Pinpoint the cell where the given text exists, returning its (x, y) midpoint coordinate. 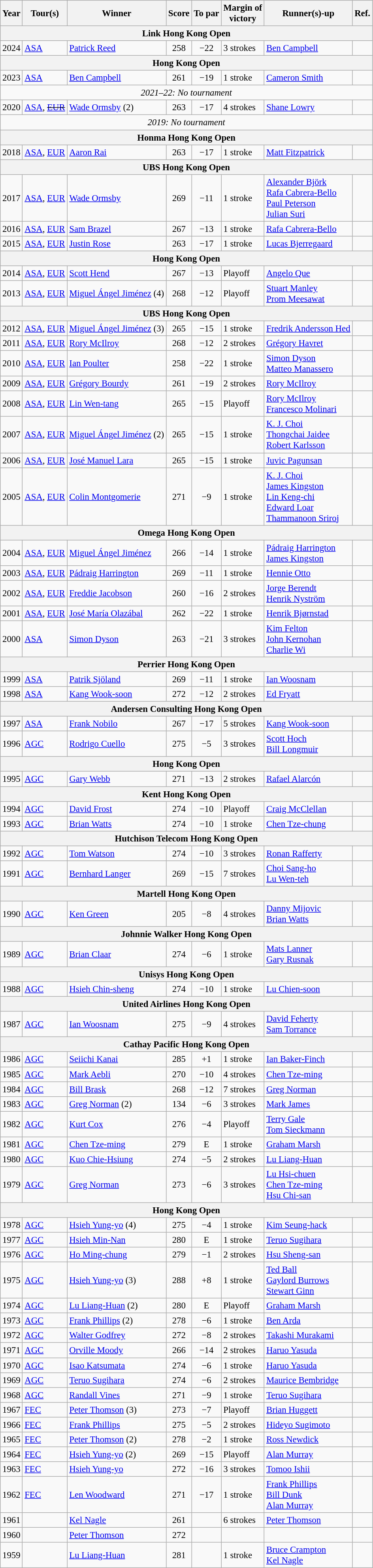
Hideyo Sugimoto (308, 1425)
2007 (11, 435)
1965 (11, 1440)
1977 (11, 1240)
Patrick Reed (117, 48)
Brian Claar (117, 954)
1994 (11, 809)
1995 (11, 779)
2019: No tournament (186, 122)
Year (11, 13)
Kent Hong Kong Open (186, 794)
Greg Norman (2) (117, 1104)
Rory McIlroy Francesco Molinari (308, 404)
2015 (11, 244)
2003 (11, 573)
Miguel Ángel Jiménez (2) (117, 435)
Miguel Ángel Jiménez (4) (117, 293)
1982 (11, 1124)
2018 (11, 152)
Jorge Berendt Henrik Nyström (308, 593)
Brian Watts (117, 824)
Pádraig Harrington James Kingston (308, 553)
1976 (11, 1255)
270 (179, 1074)
Runner(s)-up (308, 13)
Hsu Sheng-san (308, 1255)
Link Hong Kong Open (186, 34)
Ken Green (117, 914)
1963 (11, 1469)
Hsieh Min-Nan (117, 1240)
1993 (11, 824)
Gary Webb (117, 779)
Rodrigo Cuello (117, 744)
To par (206, 13)
Bill Brask (117, 1089)
Hsieh Yung-yo (4) (117, 1225)
Ted Ball Gaylord Burrows Stewart Ginn (308, 1280)
2008 (11, 404)
2001 (11, 614)
2011 (11, 343)
Wade Ormsby (2) (117, 108)
1969 (11, 1380)
Hsieh Yung-yo (117, 1469)
Bruce Crampton Kel Nagle (308, 1555)
1971 (11, 1350)
Takashi Murakami (308, 1336)
2000 (11, 639)
Colin Montgomerie (117, 497)
Kurt Cox (117, 1124)
Ed Fryatt (308, 694)
1985 (11, 1074)
Andersen Consulting Hong Kong Open (186, 709)
2021–22: No tournament (186, 93)
Ian Poulter (117, 363)
Omega Hong Kong Open (186, 533)
Craig McClellan (308, 809)
Simon Dyson (117, 639)
Scott Hoch Bill Longmuir (308, 744)
1962 (11, 1495)
Peter Thomson (3) (117, 1410)
Fredrik Andersson Hed (308, 329)
Peter Thomson (2) (117, 1440)
1989 (11, 954)
Ho Ming-chung (117, 1255)
Score (179, 13)
Miguel Ángel Jiménez (117, 553)
Frank Phillips Bill Dunk Alan Murray (308, 1495)
−2 (206, 1440)
2016 (11, 229)
288 (179, 1280)
1959 (11, 1555)
2009 (11, 384)
5 strokes (243, 724)
1967 (11, 1410)
Grégory Havret (308, 343)
1972 (11, 1336)
Freddie Jacobson (117, 593)
+8 (206, 1280)
Kim Felton John Kernohan Charlie Wi (308, 639)
Kuo Chie-Hsiung (117, 1159)
Hennie Otto (308, 573)
−1 (206, 1255)
Mark James (308, 1104)
2005 (11, 497)
134 (179, 1104)
1998 (11, 694)
Patrik Sjöland (117, 680)
José Manuel Lara (117, 460)
Lu Hsi-chuen Chen Tze-ming Hsu Chi-san (308, 1185)
6 strokes (243, 1520)
1991 (11, 874)
Grégory Bourdy (117, 384)
Ben Arda (308, 1321)
Hsieh Chin-sheng (117, 989)
Henrik Bjørnstad (308, 614)
Alan Murray (308, 1454)
Miguel Ángel Jiménez (3) (117, 329)
2020 (11, 108)
Frank Phillips (117, 1425)
José María Olazábal (117, 614)
260 (179, 593)
Juvic Pagunsan (308, 460)
Perrier Hong Kong Open (186, 664)
Randall Vines (117, 1395)
285 (179, 1060)
276 (179, 1124)
1979 (11, 1185)
Justin Rose (117, 244)
Isao Katsumata (117, 1365)
Lin Wen-tang (117, 404)
2004 (11, 553)
1980 (11, 1159)
Ref. (362, 13)
Angelo Que (308, 273)
Hsieh Yung-yo (2) (117, 1454)
Lu Chien-soon (308, 989)
Scott Hend (117, 273)
−21 (206, 639)
1983 (11, 1104)
205 (179, 914)
Seiichi Kanai (117, 1060)
Simon Dyson Matteo Manassero (308, 363)
Danny Mijovic Brian Watts (308, 914)
1996 (11, 744)
Honma Hong Kong Open (186, 137)
1999 (11, 680)
1973 (11, 1321)
Choi Sang-ho Lu Wen-teh (308, 874)
Frank Phillips (2) (117, 1321)
1988 (11, 989)
2023 (11, 78)
Cathay Pacific Hong Kong Open (186, 1045)
Tomoo Ishii (308, 1469)
1984 (11, 1089)
David Feherty Sam Torrance (308, 1024)
K. J. Choi Thongchai Jaidee Robert Karlsson (308, 435)
Chen Tze-chung (308, 824)
Frank Nobilo (117, 724)
Unisys Hong Kong Open (186, 975)
1966 (11, 1425)
1987 (11, 1024)
Rafael Alarcón (308, 779)
1981 (11, 1144)
1968 (11, 1395)
Alexander Björk Rafa Cabrera-Bello Paul Peterson Julian Suri (308, 198)
−7 (206, 1410)
United Airlines Hong Kong Open (186, 1004)
1975 (11, 1280)
1992 (11, 853)
Rafa Cabrera-Bello (308, 229)
Mats Lanner Gary Rusnak (308, 954)
Cameron Smith (308, 78)
Matt Fitzpatrick (308, 152)
2014 (11, 273)
Ronan Rafferty (308, 853)
David Frost (117, 809)
Maurice Bembridge (308, 1380)
Brian Huggett (308, 1410)
281 (179, 1555)
Ian Baker-Finch (308, 1060)
Sam Brazel (117, 229)
262 (179, 614)
Tour(s) (45, 13)
K. J. Choi James Kingston Lin Keng-chi Edward Loar Thammanoon Sriroj (308, 497)
2017 (11, 198)
2010 (11, 363)
2012 (11, 329)
1964 (11, 1454)
Walter Godfrey (117, 1336)
Martell Hong Kong Open (186, 894)
Shane Lowry (308, 108)
Stuart Manley Prom Meesawat (308, 293)
Ross Newdick (308, 1440)
1990 (11, 914)
1978 (11, 1225)
1986 (11, 1060)
Tom Watson (117, 853)
Winner (117, 13)
1961 (11, 1520)
1974 (11, 1306)
Johnnie Walker Hong Kong Open (186, 934)
Len Woodward (117, 1495)
1997 (11, 724)
Hutchison Telecom Hong Kong Open (186, 838)
Bernhard Langer (117, 874)
2024 (11, 48)
Kim Seung-hack (308, 1225)
2002 (11, 593)
Lucas Bjerregaard (308, 244)
2006 (11, 460)
Kel Nagle (117, 1520)
Lu Liang-Huan (2) (117, 1306)
Orville Moody (117, 1350)
Hsieh Yung-yo (3) (117, 1280)
1970 (11, 1365)
Margin ofvictory (243, 13)
+1 (206, 1060)
2013 (11, 293)
Wade Ormsby (117, 198)
Terry Gale Tom Sieckmann (308, 1124)
1960 (11, 1535)
Pádraig Harrington (117, 573)
Aaron Rai (117, 152)
Mark Aebli (117, 1074)
